Capture the cell that displays the provided text and extract its (x, y) central coordinate. 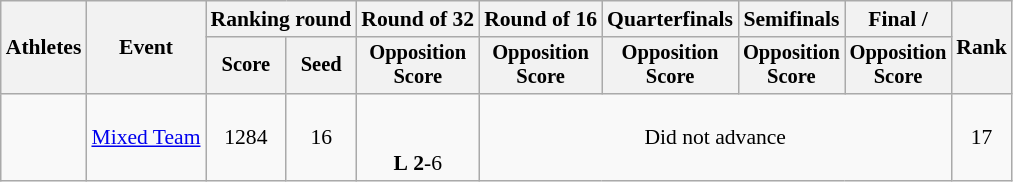
Score (246, 66)
Quarterfinals (670, 19)
Athletes (44, 48)
Ranking round (282, 19)
L 2-6 (418, 138)
1284 (246, 138)
Rank (982, 48)
16 (321, 138)
Round of 16 (540, 19)
17 (982, 138)
Mixed Team (146, 138)
Round of 32 (418, 19)
Event (146, 48)
Final / (898, 19)
Seed (321, 66)
Did not advance (715, 138)
Semifinals (792, 19)
